Return (X, Y) of the center of cell containing provided text 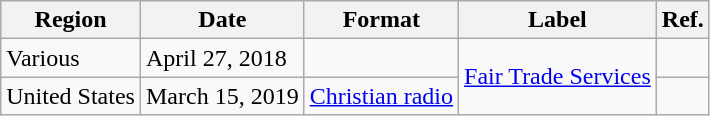
Various (71, 58)
April 27, 2018 (222, 58)
Fair Trade Services (558, 77)
Label (558, 20)
Format (381, 20)
United States (71, 96)
Date (222, 20)
Region (71, 20)
March 15, 2019 (222, 96)
Christian radio (381, 96)
Ref. (682, 20)
